Extract the (x, y) coordinate from the center of the cell holding the provided text.  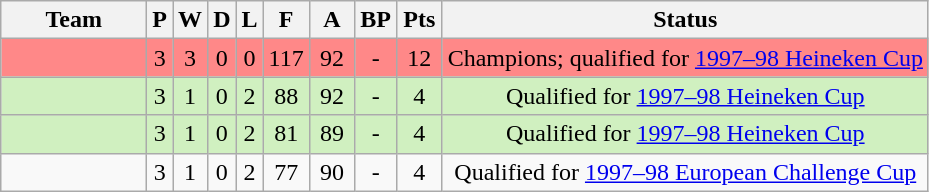
Team (74, 20)
89 (332, 134)
90 (332, 172)
77 (286, 172)
A (332, 20)
88 (286, 96)
L (250, 20)
F (286, 20)
117 (286, 58)
12 (420, 58)
Status (685, 20)
Champions; qualified for 1997–98 Heineken Cup (685, 58)
P (160, 20)
Qualified for 1997–98 European Challenge Cup (685, 172)
BP (376, 20)
W (190, 20)
81 (286, 134)
Pts (420, 20)
D (222, 20)
